Scan for the cell matching the given text and deliver its (x, y) coordinate at center. 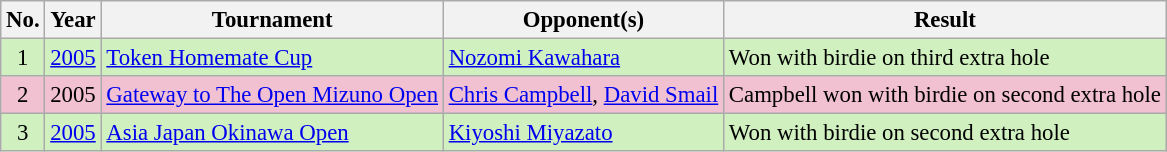
Nozomi Kawahara (583, 58)
Tournament (272, 20)
Kiyoshi Miyazato (583, 133)
3 (23, 133)
Campbell won with birdie on second extra hole (946, 95)
Year (73, 20)
Result (946, 20)
Asia Japan Okinawa Open (272, 133)
Token Homemate Cup (272, 58)
Gateway to The Open Mizuno Open (272, 95)
Chris Campbell, David Smail (583, 95)
Won with birdie on third extra hole (946, 58)
No. (23, 20)
2 (23, 95)
Opponent(s) (583, 20)
Won with birdie on second extra hole (946, 133)
1 (23, 58)
